Pinpoint the cell where the given text exists, returning its (X, Y) midpoint coordinate. 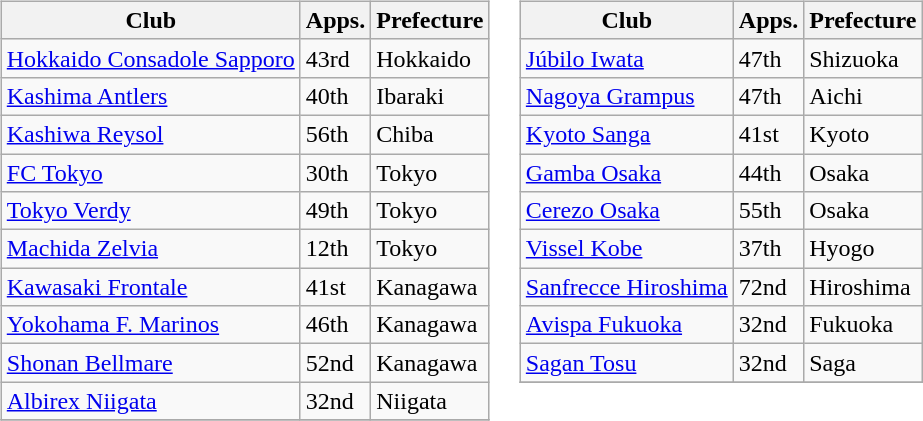
Kawasaki Frontale (150, 287)
Ibaraki (430, 96)
Kyoto Sanga (626, 134)
52nd (335, 363)
55th (768, 211)
30th (335, 173)
Sanfrecce Hiroshima (626, 287)
Hokkaido (430, 58)
12th (335, 249)
Cerezo Osaka (626, 211)
49th (335, 211)
Machida Zelvia (150, 249)
Kashima Antlers (150, 96)
Gamba Osaka (626, 173)
Fukuoka (863, 325)
56th (335, 134)
37th (768, 249)
Hokkaido Consadole Sapporo (150, 58)
Vissel Kobe (626, 249)
Kyoto (863, 134)
44th (768, 173)
Shonan Bellmare (150, 363)
Kashiwa Reysol (150, 134)
Hyogo (863, 249)
Avispa Fukuoka (626, 325)
40th (335, 96)
Albirex Niigata (150, 401)
Hiroshima (863, 287)
FC Tokyo (150, 173)
72nd (768, 287)
Saga (863, 363)
Shizuoka (863, 58)
Chiba (430, 134)
Tokyo Verdy (150, 211)
Yokohama F. Marinos (150, 325)
Aichi (863, 96)
Sagan Tosu (626, 363)
Júbilo Iwata (626, 58)
46th (335, 325)
Nagoya Grampus (626, 96)
43rd (335, 58)
Niigata (430, 401)
